Locate the cell with the specified text and output its [X, Y] center coordinate. 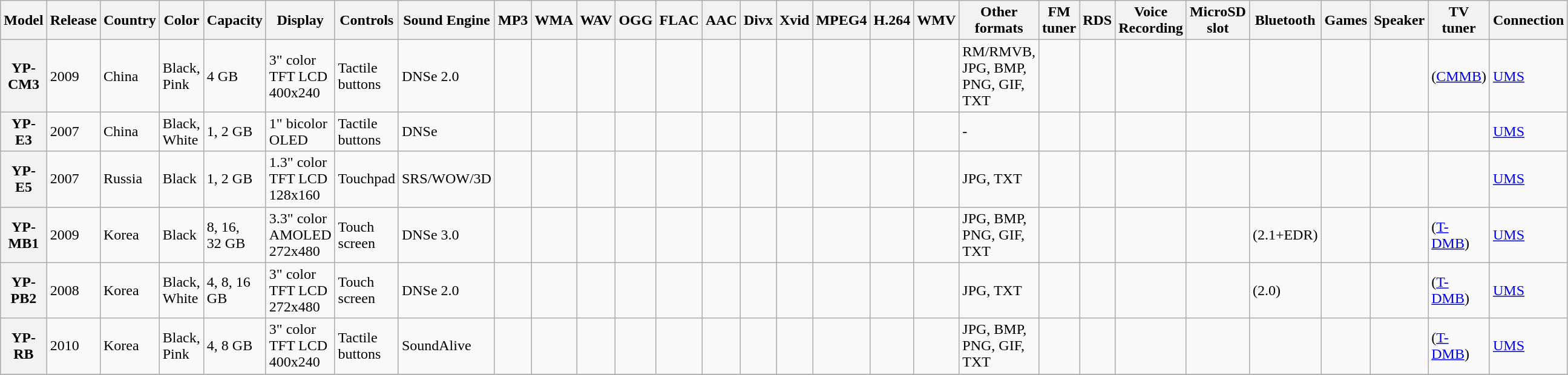
Xvid [794, 21]
WMV [937, 21]
RM/RMVB, JPG, BMP, PNG, GIF, TXT [999, 76]
SoundAlive [447, 346]
SRS/WOW/3D [447, 179]
(2.1+EDR) [1285, 235]
3.3" color AMOLED 272x480 [300, 235]
1" bicolor OLED [300, 132]
MicroSD slot [1218, 21]
Speaker [1399, 21]
2010 [73, 346]
YP-PB2 [24, 290]
Controls [367, 21]
Connection [1528, 21]
Other formats [999, 21]
MPEG4 [841, 21]
Country [130, 21]
YP-MB1 [24, 235]
Color [182, 21]
FM tuner [1059, 21]
TV tuner [1459, 21]
(CMMB) [1459, 76]
DNSe [447, 132]
Russia [130, 179]
RDS [1098, 21]
Capacity [235, 21]
Release [73, 21]
WMA [554, 21]
AAC [721, 21]
YP-RB [24, 346]
Voice Recording [1151, 21]
H.264 [892, 21]
8, 16, 32 GB [235, 235]
1.3" color TFT LCD 128x160 [300, 179]
OGG [635, 21]
4, 8, 16 GB [235, 290]
Touchpad [367, 179]
YP-E3 [24, 132]
YP-E5 [24, 179]
3" color TFT LCD 272x480 [300, 290]
FLAC [679, 21]
WAV [596, 21]
(2.0) [1285, 290]
- [999, 132]
4, 8 GB [235, 346]
MP3 [513, 21]
Model [24, 21]
2008 [73, 290]
Bluetooth [1285, 21]
4 GB [235, 76]
DNSe 3.0 [447, 235]
YP-CM3 [24, 76]
Games [1346, 21]
Display [300, 21]
Sound Engine [447, 21]
Divx [758, 21]
